Locate the cell with the specified text and output its [X, Y] center coordinate. 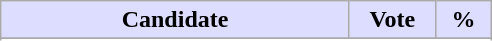
Candidate [176, 20]
% [463, 20]
Vote [392, 20]
